Scan for the cell matching the given text and deliver its [X, Y] coordinate at center. 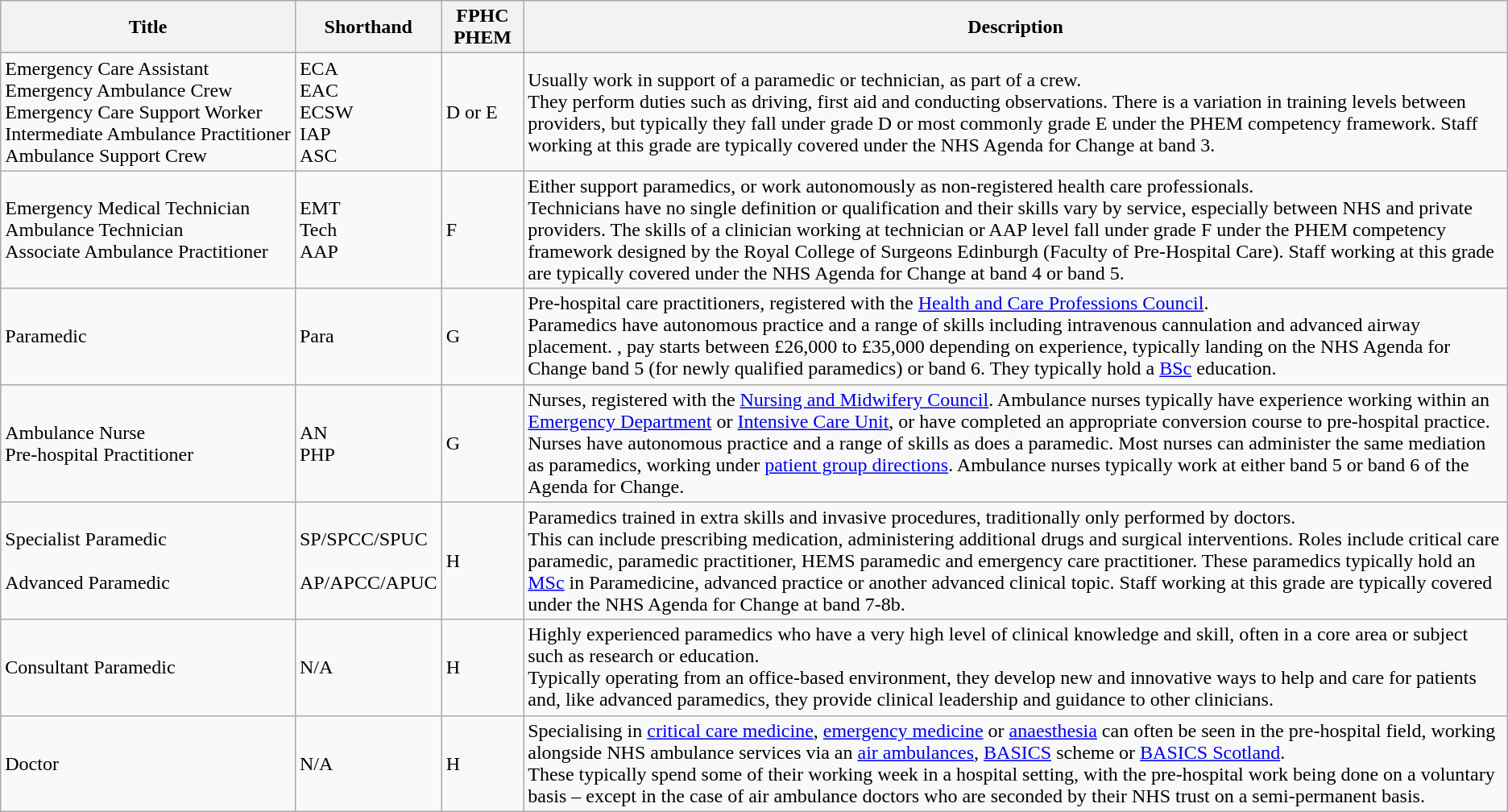
FPHC PHEM [483, 27]
F [483, 230]
Para [368, 337]
ECAEACECSWIAPASC [368, 112]
D or E [483, 112]
Ambulance NursePre-hospital Practitioner [148, 443]
Shorthand [368, 27]
Consultant Paramedic [148, 667]
Emergency Care AssistantEmergency Ambulance CrewEmergency Care Support WorkerIntermediate Ambulance PractitionerAmbulance Support Crew [148, 112]
Emergency Medical TechnicianAmbulance TechnicianAssociate Ambulance Practitioner [148, 230]
Specialist ParamedicAdvanced Paramedic [148, 561]
Description [1016, 27]
SP/SPCC/SPUCAP/APCC/APUC [368, 561]
Title [148, 27]
ANPHP [368, 443]
Paramedic [148, 337]
Doctor [148, 764]
EMTTechAAP [368, 230]
